Search for the cell housing the specified text and yield its [x, y] center coordinate. 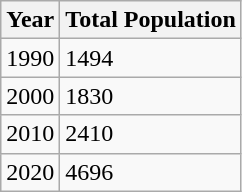
2410 [151, 134]
4696 [151, 172]
2020 [30, 172]
Year [30, 20]
Total Population [151, 20]
1830 [151, 96]
2010 [30, 134]
1494 [151, 58]
1990 [30, 58]
2000 [30, 96]
